For the text-containing cell, return its midpoint in [X, Y] coordinate format. 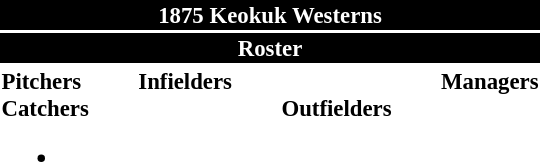
Roster [270, 48]
1875 Keokuk Westerns [270, 15]
